Locate the cell with the specified text and output its (x, y) center coordinate. 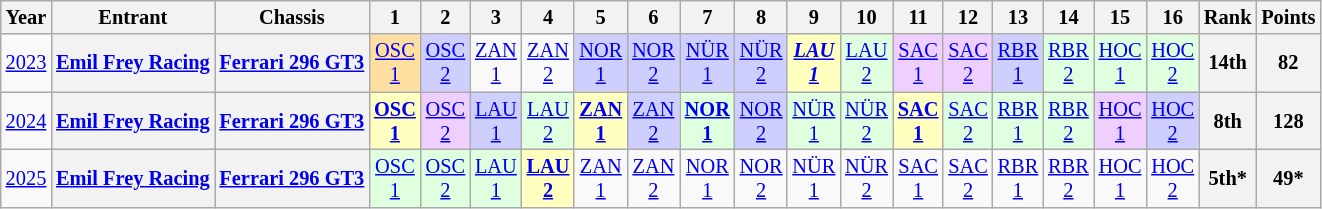
2025 (26, 178)
14 (1068, 17)
8th (1228, 121)
7 (708, 17)
Points (1288, 17)
16 (1172, 17)
11 (918, 17)
Year (26, 17)
82 (1288, 63)
4 (548, 17)
3 (496, 17)
Rank (1228, 17)
9 (814, 17)
10 (866, 17)
2 (446, 17)
49* (1288, 178)
2023 (26, 63)
128 (1288, 121)
8 (762, 17)
Chassis (292, 17)
15 (1120, 17)
5th* (1228, 178)
Entrant (132, 17)
2024 (26, 121)
5 (600, 17)
12 (968, 17)
14th (1228, 63)
1 (395, 17)
6 (654, 17)
13 (1018, 17)
